Return the (X, Y) coordinate for the center point of the cell that contains the specified text.  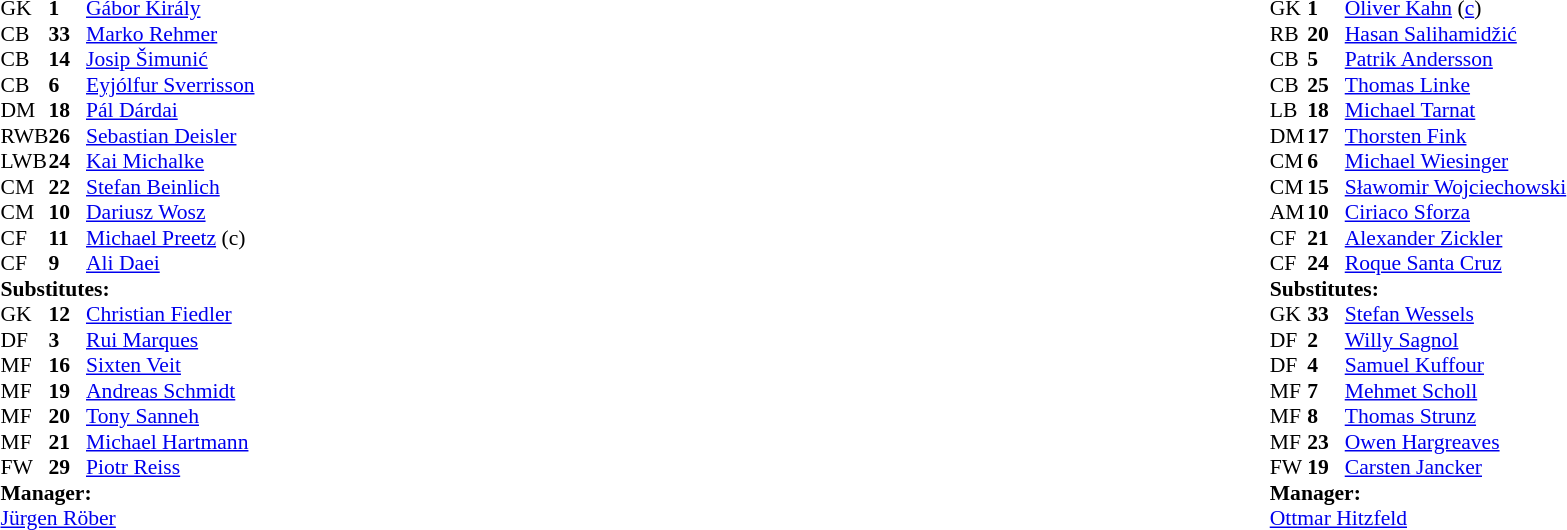
7 (1326, 391)
22 (67, 187)
3 (67, 340)
Sebastian Deisler (170, 136)
Josip Šimunić (170, 59)
Michael Hartmann (170, 442)
Eyjólfur Sverrisson (170, 85)
Marko Rehmer (170, 34)
Owen Hargreaves (1456, 442)
AM (1289, 213)
15 (1326, 187)
5 (1326, 59)
14 (67, 59)
Ciriaco Sforza (1456, 213)
2 (1326, 340)
RWB (24, 136)
Thomas Strunz (1456, 417)
Dariusz Wosz (170, 213)
Carsten Jancker (1456, 467)
Hasan Salihamidžić (1456, 34)
Stefan Wessels (1456, 315)
Stefan Beinlich (170, 187)
Thorsten Fink (1456, 136)
Samuel Kuffour (1456, 365)
12 (67, 315)
Andreas Schmidt (170, 391)
Michael Tarnat (1456, 111)
Patrik Andersson (1456, 59)
Ali Daei (170, 263)
Pál Dárdai (170, 111)
Mehmet Scholl (1456, 391)
Michael Wiesinger (1456, 161)
17 (1326, 136)
11 (67, 238)
LWB (24, 161)
8 (1326, 417)
LB (1289, 111)
Michael Preetz (c) (170, 238)
Alexander Zickler (1456, 238)
25 (1326, 85)
4 (1326, 365)
29 (67, 467)
Christian Fiedler (170, 315)
Willy Sagnol (1456, 340)
9 (67, 263)
16 (67, 365)
Rui Marques (170, 340)
26 (67, 136)
23 (1326, 442)
Kai Michalke (170, 161)
RB (1289, 34)
Piotr Reiss (170, 467)
Roque Santa Cruz (1456, 263)
Thomas Linke (1456, 85)
Sławomir Wojciechowski (1456, 187)
Tony Sanneh (170, 417)
Sixten Veit (170, 365)
